Extract the (x, y) coordinate from the center of the cell holding the provided text.  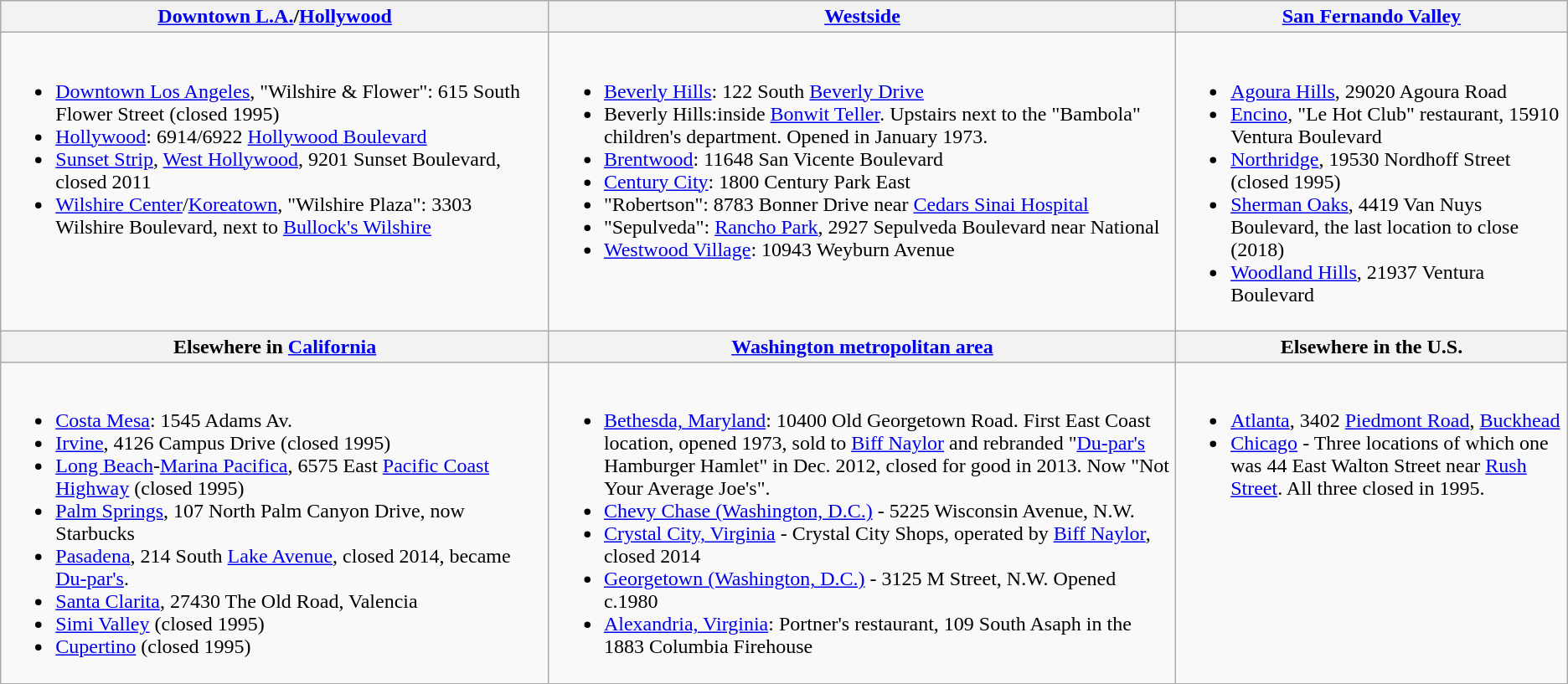
Downtown L.A./Hollywood (275, 17)
Elsewhere in California (275, 347)
Atlanta, 3402 Piedmont Road, BuckheadChicago - Three locations of which one was 44 East Walton Street near Rush Street. All three closed in 1995. (1372, 522)
San Fernando Valley (1372, 17)
Elsewhere in the U.S. (1372, 347)
Washington metropolitan area (862, 347)
Westside (862, 17)
